Provide the (x, y) coordinate of the cell's center where the given text is located.  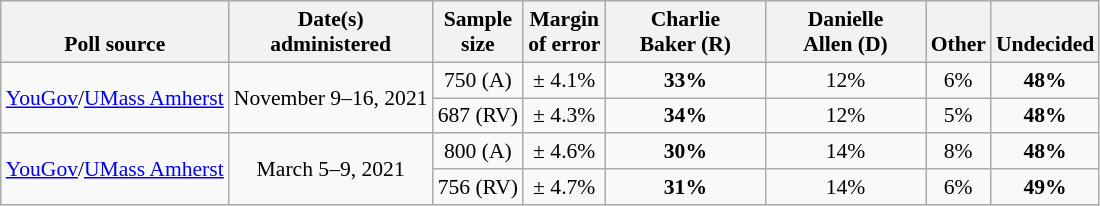
CharlieBaker (R) (685, 32)
± 4.1% (564, 80)
± 4.7% (564, 187)
March 5–9, 2021 (331, 170)
34% (685, 116)
± 4.6% (564, 152)
33% (685, 80)
8% (958, 152)
Poll source (115, 32)
Marginof error (564, 32)
November 9–16, 2021 (331, 98)
49% (1045, 187)
5% (958, 116)
DanielleAllen (D) (845, 32)
30% (685, 152)
756 (RV) (478, 187)
800 (A) (478, 152)
Other (958, 32)
± 4.3% (564, 116)
Undecided (1045, 32)
Date(s)administered (331, 32)
Samplesize (478, 32)
31% (685, 187)
750 (A) (478, 80)
687 (RV) (478, 116)
